Locate the cell with the specified text and output its (x, y) center coordinate. 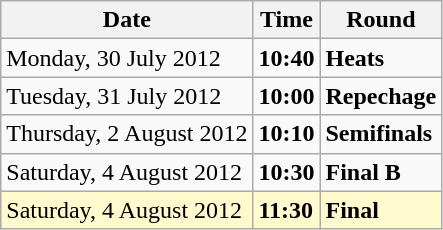
Final B (381, 172)
Semifinals (381, 134)
Date (127, 20)
Heats (381, 58)
10:40 (286, 58)
Round (381, 20)
11:30 (286, 210)
Time (286, 20)
10:30 (286, 172)
Tuesday, 31 July 2012 (127, 96)
10:00 (286, 96)
Thursday, 2 August 2012 (127, 134)
Final (381, 210)
Monday, 30 July 2012 (127, 58)
Repechage (381, 96)
10:10 (286, 134)
